Provide the [x, y] coordinate of the cell's center where the given text is located.  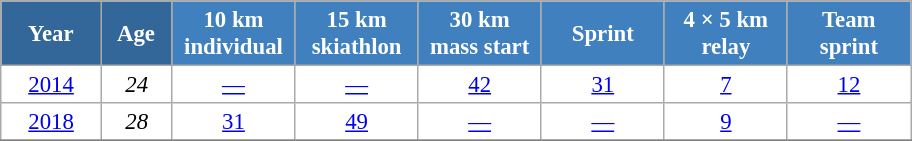
2014 [52, 85]
24 [136, 85]
49 [356, 122]
2018 [52, 122]
4 × 5 km relay [726, 34]
28 [136, 122]
15 km skiathlon [356, 34]
Team sprint [848, 34]
30 km mass start [480, 34]
42 [480, 85]
9 [726, 122]
Age [136, 34]
7 [726, 85]
10 km individual [234, 34]
Year [52, 34]
12 [848, 85]
Sprint [602, 34]
